From the cell containing the given text, extract its center point as [X, Y] coordinate. 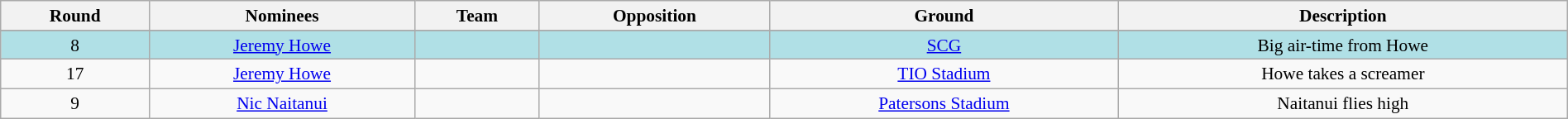
Ground [944, 16]
Patersons Stadium [944, 104]
SCG [944, 45]
TIO Stadium [944, 74]
8 [75, 45]
Team [476, 16]
Big air-time from Howe [1343, 45]
Opposition [654, 16]
9 [75, 104]
Howe takes a screamer [1343, 74]
Round [75, 16]
Nic Naitanui [283, 104]
Nominees [283, 16]
17 [75, 74]
Naitanui flies high [1343, 104]
Description [1343, 16]
